Identify which cell holds the provided text, then report its [x, y] central coordinate. 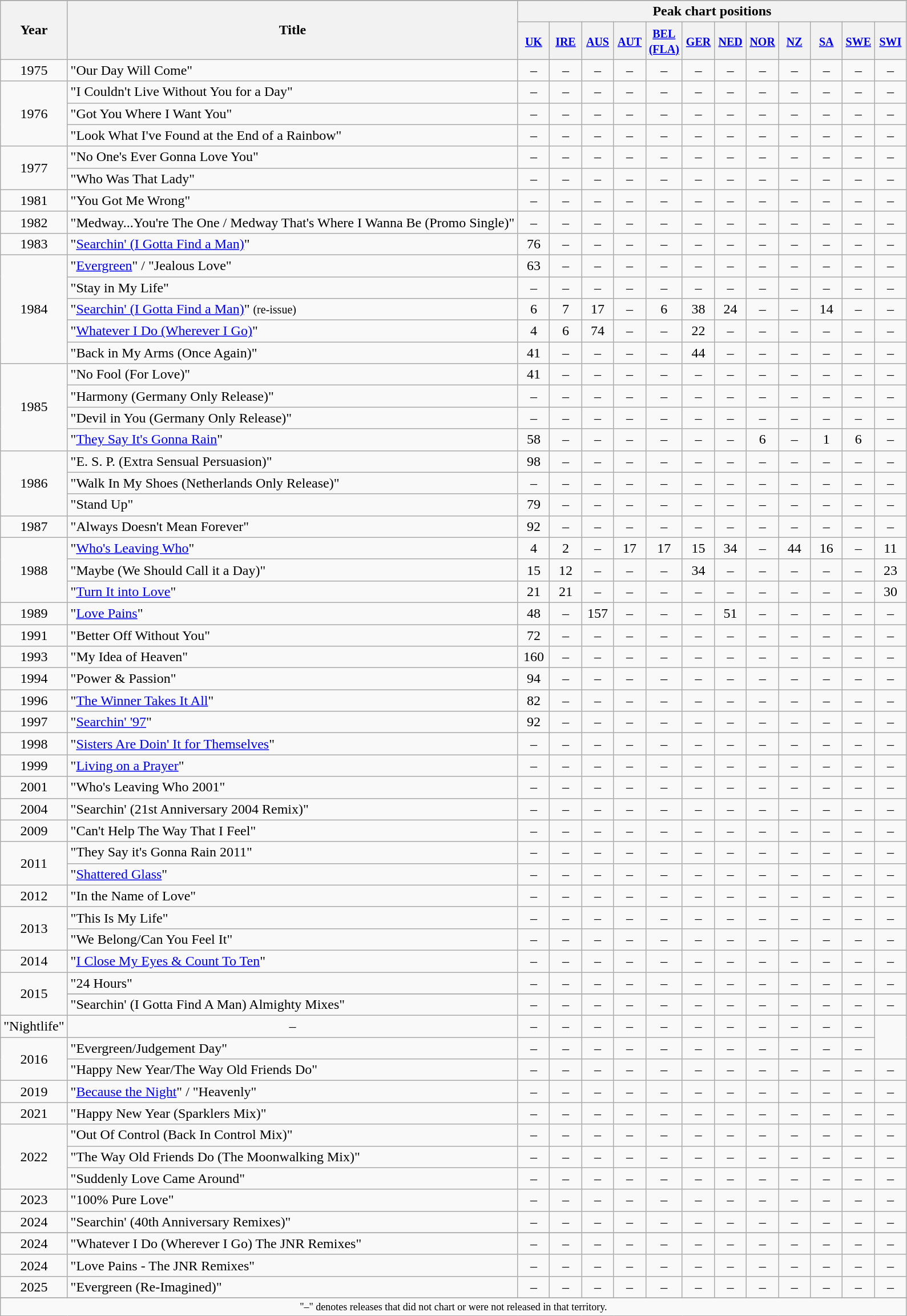
2016 [34, 1059]
"I Couldn't Live Without You for a Day" [292, 92]
"Searchin' (40th Anniversary Remixes)" [292, 1222]
98 [534, 461]
"Searchin' (21st Anniversary 2004 Remix)" [292, 809]
"My Idea of Heaven" [292, 657]
2009 [34, 831]
NOR [763, 41]
79 [534, 505]
SA [827, 41]
"Got You Where I Want You" [292, 114]
1989 [34, 613]
160 [534, 657]
SWE [858, 41]
1 [827, 440]
"Walk In My Shoes (Netherlands Only Release)" [292, 483]
1993 [34, 657]
BEL(FLA) [664, 41]
1991 [34, 635]
"They Say It's Gonna Rain" [292, 440]
1981 [34, 200]
2022 [34, 1157]
74 [598, 331]
1988 [34, 570]
2019 [34, 1092]
1998 [34, 744]
2011 [34, 863]
82 [534, 701]
NZ [795, 41]
NED [731, 41]
"Evergreen (Re-Imagined)" [292, 1287]
1986 [34, 483]
"The Way Old Friends Do (The Moonwalking Mix)" [292, 1157]
"We Belong/Can You Feel It" [292, 939]
1997 [34, 722]
48 [534, 613]
2015 [34, 993]
"In the Name of Love" [292, 896]
"100% Pure Love" [292, 1200]
"Happy New Year (Sparklers Mix)" [292, 1113]
94 [534, 679]
38 [698, 309]
"Because the Night" / "Heavenly" [292, 1092]
"Evergreen" / "Jealous Love" [292, 265]
2004 [34, 809]
76 [534, 244]
1983 [34, 244]
1994 [34, 679]
58 [534, 440]
"Who Was That Lady" [292, 179]
SWI [890, 41]
1984 [34, 309]
2012 [34, 896]
"Happy New Year/The Way Old Friends Do" [292, 1070]
157 [598, 613]
"No Fool (For Love)" [292, 375]
"Stay in My Life" [292, 287]
1976 [34, 114]
"Medway...You're The One / Medway That's Where I Wanna Be (Promo Single)" [292, 222]
IRE [566, 41]
"Suddenly Love Came Around" [292, 1178]
1985 [34, 407]
"Shattered Glass" [292, 874]
AUT [630, 41]
30 [890, 591]
1987 [34, 526]
23 [890, 570]
"Turn It into Love" [292, 591]
"Who's Leaving Who" [292, 548]
2014 [34, 961]
"Harmony (Germany Only Release)" [292, 396]
72 [534, 635]
"Back in My Arms (Once Again)" [292, 353]
"Devil in You (Germany Only Release)" [292, 418]
63 [534, 265]
"Nightlife" [34, 1027]
1977 [34, 168]
2023 [34, 1200]
"They Say it's Gonna Rain 2011" [292, 852]
"Our Day Will Come" [292, 70]
7 [566, 309]
2001 [34, 787]
Peak chart positions [712, 11]
"Can't Help The Way That I Feel" [292, 831]
51 [731, 613]
"Searchin' (I Gotta Find A Man) Almighty Mixes" [292, 1005]
AUS [598, 41]
"Always Doesn't Mean Forever" [292, 526]
2021 [34, 1113]
"–" denotes releases that did not chart or were not released in that territory. [453, 1306]
"I Close My Eyes & Count To Ten" [292, 961]
UK [534, 41]
"Stand Up" [292, 505]
14 [827, 309]
"Whatever I Do (Wherever I Go) The JNR Remixes" [292, 1243]
"You Got Me Wrong" [292, 200]
"Better Off Without You" [292, 635]
22 [698, 331]
1996 [34, 701]
16 [827, 548]
Title [292, 30]
1975 [34, 70]
GER [698, 41]
2013 [34, 928]
"Searchin' (I Gotta Find a Man)" (re-issue) [292, 309]
"No One's Ever Gonna Love You" [292, 157]
"Love Pains - The JNR Remixes" [292, 1265]
"Searchin' '97" [292, 722]
1982 [34, 222]
"Look What I've Found at the End of a Rainbow" [292, 135]
"Love Pains" [292, 613]
"E. S. P. (Extra Sensual Persuasion)" [292, 461]
"Searchin' (I Gotta Find a Man)" [292, 244]
2 [566, 548]
"Who's Leaving Who 2001" [292, 787]
1999 [34, 766]
"Out Of Control (Back In Control Mix)" [292, 1135]
"The Winner Takes It All" [292, 701]
"Power & Passion" [292, 679]
"Living on a Prayer" [292, 766]
"24 Hours" [292, 983]
2025 [34, 1287]
Year [34, 30]
12 [566, 570]
"Evergreen/Judgement Day" [292, 1048]
"Whatever I Do (Wherever I Go)" [292, 331]
11 [890, 548]
24 [731, 309]
"Maybe (We Should Call it a Day)" [292, 570]
"Sisters Are Doin' It for Themselves" [292, 744]
"This Is My Life" [292, 917]
